Locate the cell with the specified text and output its (X, Y) center coordinate. 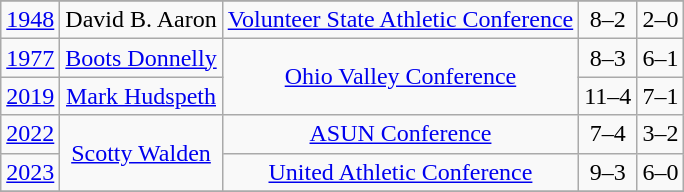
Volunteer State Athletic Conference (400, 20)
2019 (30, 96)
1948 (30, 20)
9–3 (608, 172)
11–4 (608, 96)
8–2 (608, 20)
Mark Hudspeth (141, 96)
7–4 (608, 134)
6–0 (660, 172)
8–3 (608, 58)
3–2 (660, 134)
ASUN Conference (400, 134)
6–1 (660, 58)
Scotty Walden (141, 153)
7–1 (660, 96)
Boots Donnelly (141, 58)
Ohio Valley Conference (400, 77)
2–0 (660, 20)
1977 (30, 58)
2023 (30, 172)
David B. Aaron (141, 20)
2022 (30, 134)
United Athletic Conference (400, 172)
